For the text-containing cell, return its midpoint in [X, Y] coordinate format. 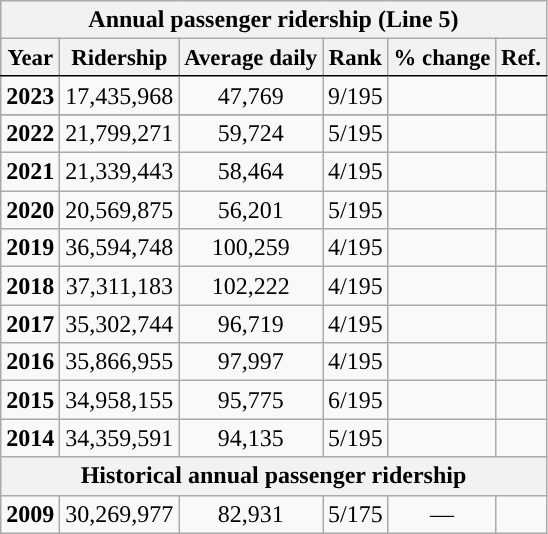
17,435,968 [120, 95]
2016 [30, 362]
Average daily [251, 58]
100,259 [251, 248]
2017 [30, 324]
35,302,744 [120, 324]
58,464 [251, 172]
5/175 [356, 514]
34,359,591 [120, 438]
2014 [30, 438]
2019 [30, 248]
96,719 [251, 324]
30,269,977 [120, 514]
97,997 [251, 362]
82,931 [251, 514]
35,866,955 [120, 362]
% change [442, 58]
21,799,271 [120, 133]
20,569,875 [120, 210]
34,958,155 [120, 400]
59,724 [251, 133]
56,201 [251, 210]
2023 [30, 95]
36,594,748 [120, 248]
Ridership [120, 58]
2022 [30, 133]
Year [30, 58]
47,769 [251, 95]
Rank [356, 58]
37,311,183 [120, 286]
94,135 [251, 438]
2020 [30, 210]
Ref. [521, 58]
6/195 [356, 400]
95,775 [251, 400]
Historical annual passenger ridership [274, 476]
2018 [30, 286]
102,222 [251, 286]
2015 [30, 400]
2021 [30, 172]
Annual passenger ridership (Line 5) [274, 20]
21,339,443 [120, 172]
— [442, 514]
2009 [30, 514]
9/195 [356, 95]
